Capture the cell that displays the provided text and extract its (x, y) central coordinate. 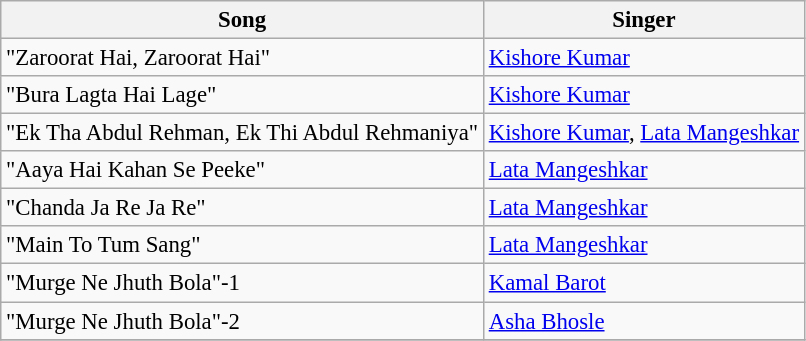
"Bura Lagta Hai Lage" (242, 95)
"Chanda Ja Re Ja Re" (242, 208)
"Aaya Hai Kahan Se Peeke" (242, 170)
Singer (644, 20)
Song (242, 20)
"Main To Tum Sang" (242, 245)
"Murge Ne Jhuth Bola"-1 (242, 283)
Asha Bhosle (644, 321)
Kishore Kumar, Lata Mangeshkar (644, 133)
"Zaroorat Hai, Zaroorat Hai" (242, 58)
"Ek Tha Abdul Rehman, Ek Thi Abdul Rehmaniya" (242, 133)
Kamal Barot (644, 283)
"Murge Ne Jhuth Bola"-2 (242, 321)
